Search for the cell housing the specified text and yield its (x, y) center coordinate. 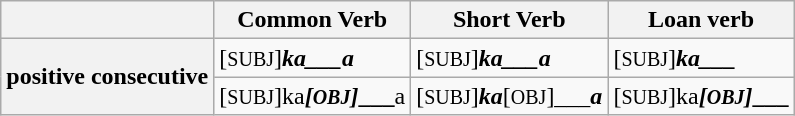
positive consecutive (108, 77)
Loan verb (701, 20)
Common Verb (312, 20)
Short Verb (510, 20)
[SUBJ]ka___ (701, 58)
[SUBJ]ka[OBJ]___ (701, 96)
